From the cell containing the given text, extract its center point as [x, y] coordinate. 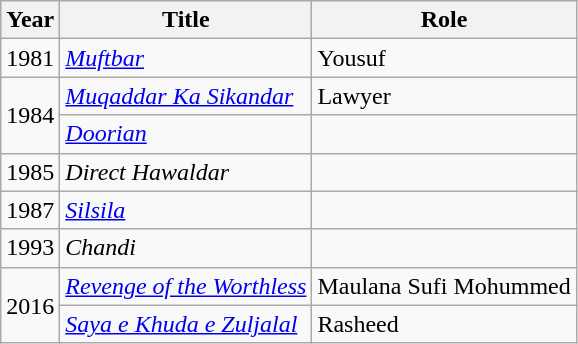
1985 [30, 172]
Yousuf [444, 58]
1981 [30, 58]
Silsila [186, 210]
2016 [30, 305]
Role [444, 20]
Muftbar [186, 58]
1987 [30, 210]
1993 [30, 248]
Lawyer [444, 96]
Title [186, 20]
Year [30, 20]
1984 [30, 115]
Rasheed [444, 324]
Revenge of the Worthless [186, 286]
Direct Hawaldar [186, 172]
Saya e Khuda e Zuljalal [186, 324]
Chandi [186, 248]
Maulana Sufi Mohummed [444, 286]
Muqaddar Ka Sikandar [186, 96]
Doorian [186, 134]
